Scan for the cell matching the given text and deliver its [X, Y] coordinate at center. 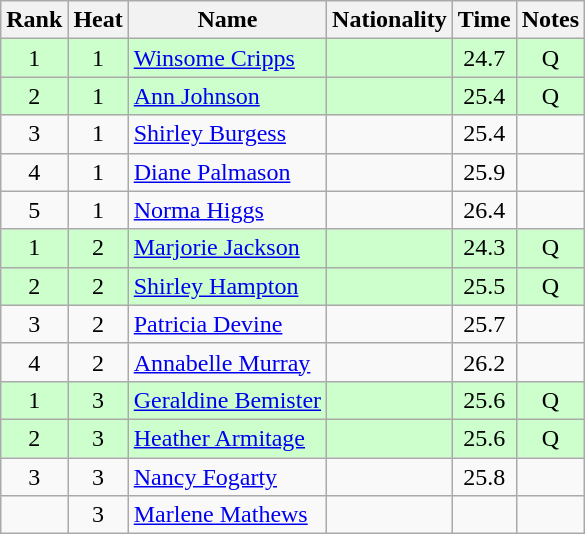
25.7 [484, 324]
Winsome Cripps [227, 58]
Name [227, 20]
Ann Johnson [227, 96]
25.8 [484, 477]
Diane Palmason [227, 172]
Time [484, 20]
Patricia Devine [227, 324]
Nancy Fogarty [227, 477]
Heat [98, 20]
25.9 [484, 172]
Geraldine Bemister [227, 400]
26.2 [484, 362]
Nationality [390, 20]
Shirley Hampton [227, 286]
Annabelle Murray [227, 362]
5 [34, 210]
25.5 [484, 286]
24.3 [484, 248]
Marjorie Jackson [227, 248]
Marlene Mathews [227, 515]
Shirley Burgess [227, 134]
Heather Armitage [227, 438]
Norma Higgs [227, 210]
26.4 [484, 210]
Notes [550, 20]
Rank [34, 20]
24.7 [484, 58]
